Pinpoint the cell where the given text exists, returning its (X, Y) midpoint coordinate. 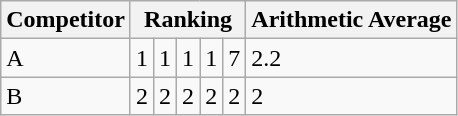
Arithmetic Average (352, 20)
Ranking (188, 20)
B (66, 96)
2.2 (352, 58)
Competitor (66, 20)
7 (234, 58)
A (66, 58)
